Locate the cell with the specified text and output its [X, Y] center coordinate. 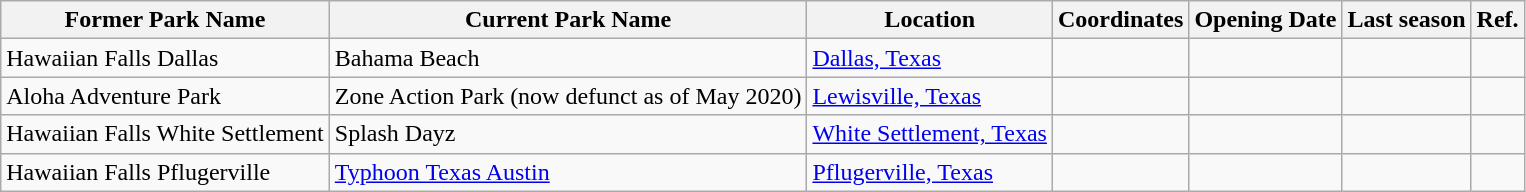
Pflugerville, Texas [930, 172]
Lewisville, Texas [930, 96]
Former Park Name [166, 20]
Current Park Name [568, 20]
Zone Action Park (now defunct as of May 2020) [568, 96]
Last season [1406, 20]
Bahama Beach [568, 58]
Aloha Adventure Park [166, 96]
White Settlement, Texas [930, 134]
Hawaiian Falls White Settlement [166, 134]
Splash Dayz [568, 134]
Dallas, Texas [930, 58]
Ref. [1498, 20]
Opening Date [1266, 20]
Typhoon Texas Austin [568, 172]
Coordinates [1120, 20]
Hawaiian Falls Pflugerville [166, 172]
Hawaiian Falls Dallas [166, 58]
Location [930, 20]
